Determine the [x, y] coordinate at the center of the cell enclosing the given text.  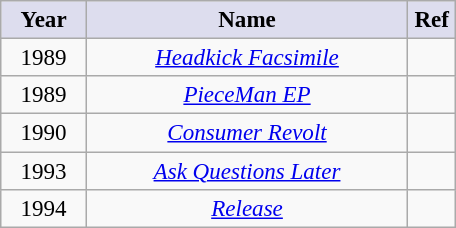
Year [44, 20]
Consumer Revolt [246, 133]
1994 [44, 208]
Ask Questions Later [246, 171]
Headkick Facsimile [246, 57]
Name [246, 20]
Ref [432, 20]
1993 [44, 171]
1990 [44, 133]
Release [246, 208]
PieceMan EP [246, 95]
